Identify which cell holds the provided text, then report its [x, y] central coordinate. 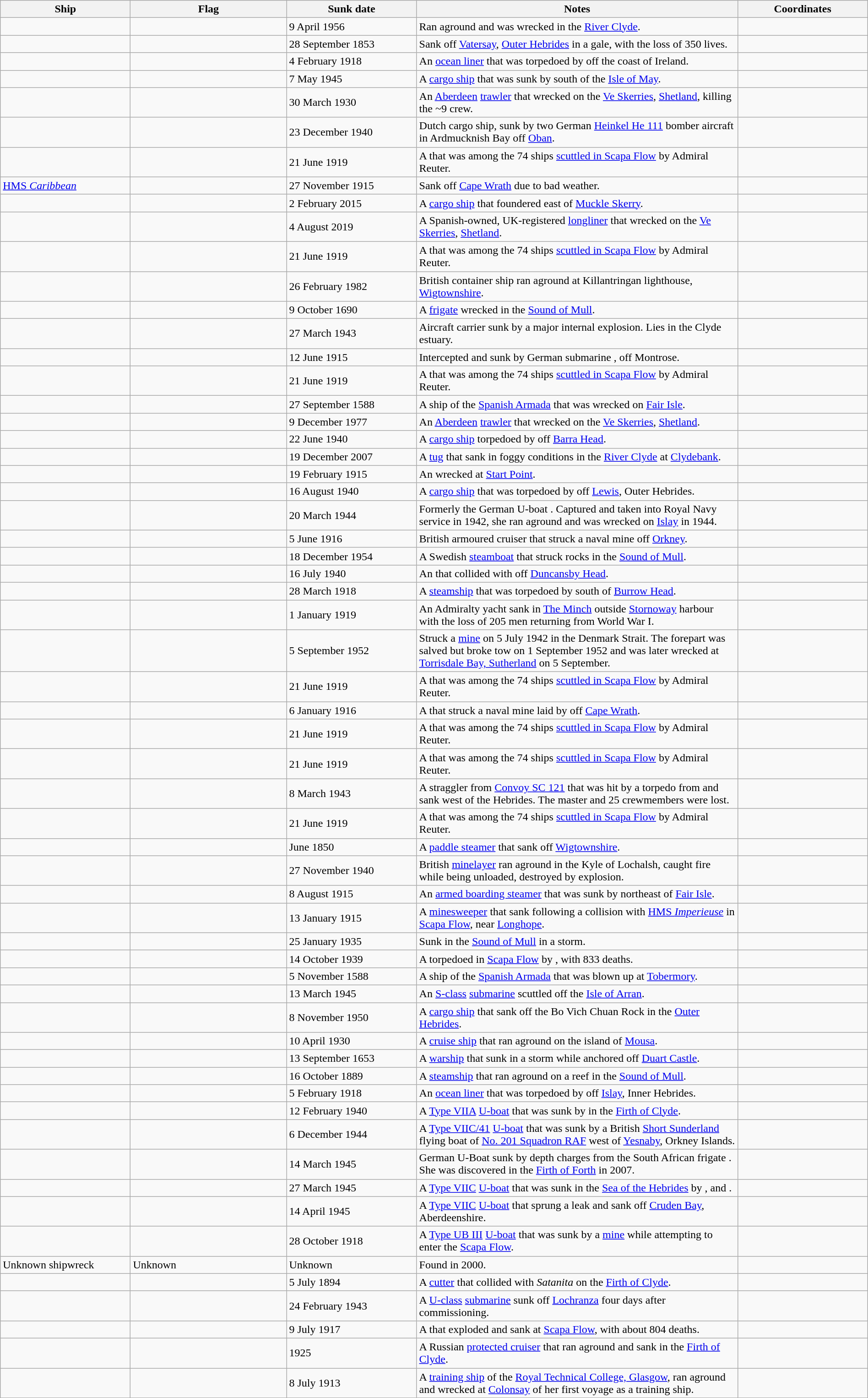
22 June 1940 [352, 439]
A frigate wrecked in the Sound of Mull. [577, 310]
5 November 1588 [352, 976]
An armed boarding steamer that was sunk by northeast of Fair Isle. [577, 894]
9 December 1977 [352, 422]
16 October 1889 [352, 1076]
A minesweeper that sank following a collision with HMS Imperieuse in Scapa Flow, near Longhope. [577, 918]
Sank off Cape Wrath due to bad weather. [577, 186]
A ship of the Spanish Armada that was blown up at Tobermory. [577, 976]
5 February 1918 [352, 1093]
Sank off Vatersay, Outer Hebrides in a gale, with the loss of 350 lives. [577, 44]
A torpedoed in Scapa Flow by , with 833 deaths. [577, 959]
A Spanish-owned, UK-registered longliner that wrecked on the Ve Skerries, Shetland. [577, 226]
9 April 1956 [352, 27]
18 December 1954 [352, 556]
27 November 1940 [352, 870]
24 February 1943 [352, 1305]
Intercepted and sunk by German submarine , off Montrose. [577, 357]
26 February 1982 [352, 286]
British armoured cruiser that struck a naval mine off Orkney. [577, 539]
A warship that sunk in a storm while anchored off Duart Castle. [577, 1059]
27 March 1943 [352, 333]
8 November 1950 [352, 1017]
19 February 1915 [352, 474]
An Admiralty yacht sank in The Minch outside Stornoway harbour with the loss of 205 men returning from World War I. [577, 615]
5 July 1894 [352, 1282]
A steamship that ran aground on a reef in the Sound of Mull. [577, 1076]
Sunk in the Sound of Mull in a storm. [577, 941]
A tug that sank in foggy conditions in the River Clyde at Clydebank. [577, 457]
13 March 1945 [352, 994]
14 April 1945 [352, 1211]
9 July 1917 [352, 1329]
28 March 1918 [352, 591]
6 December 1944 [352, 1134]
12 February 1940 [352, 1111]
23 December 1940 [352, 132]
Sunk date [352, 9]
An S-class submarine scuttled off the Isle of Arran. [577, 994]
A that struck a naval mine laid by off Cape Wrath. [577, 710]
A Type VIIC U-boat that was sunk in the Sea of the Hebrides by , and . [577, 1188]
4 August 2019 [352, 226]
An ocean liner that was torpedoed by off the coast of Ireland. [577, 61]
An Aberdeen trawler that wrecked on the Ve Skerries, Shetland, killing the ~9 crew. [577, 103]
12 June 1915 [352, 357]
7 May 1945 [352, 79]
A Type UB III U-boat that was sunk by a mine while attempting to enter the Scapa Flow. [577, 1241]
28 September 1853 [352, 44]
19 December 2007 [352, 457]
A that exploded and sank at Scapa Flow, with about 804 deaths. [577, 1329]
8 August 1915 [352, 894]
A steamship that was torpedoed by south of Burrow Head. [577, 591]
20 March 1944 [352, 515]
Found in 2000. [577, 1265]
27 November 1915 [352, 186]
8 March 1943 [352, 793]
8 July 1913 [352, 1382]
Notes [577, 9]
A Type VIIC/41 U-boat that was sunk by a British Short Sunderland flying boat of No. 201 Squadron RAF west of Yesnaby, Orkney Islands. [577, 1134]
British minelayer ran aground in the Kyle of Lochalsh, caught fire while being unloaded, destroyed by explosion. [577, 870]
A U-class submarine sunk off Lochranza four days after commissioning. [577, 1305]
An ocean liner that was torpedoed by off Islay, Inner Hebrides. [577, 1093]
Dutch cargo ship, sunk by two German Heinkel He 111 bomber aircraft in Ardmucknish Bay off Oban. [577, 132]
Aircraft carrier sunk by a major internal explosion. Lies in the Clyde estuary. [577, 333]
A cruise ship that ran aground on the island of Mousa. [577, 1041]
A paddle steamer that sank off Wigtownshire. [577, 847]
June 1850 [352, 847]
Formerly the German U-boat . Captured and taken into Royal Navy service in 1942, she ran aground and was wrecked on Islay in 1944. [577, 515]
13 September 1653 [352, 1059]
16 August 1940 [352, 491]
A ship of the Spanish Armada that was wrecked on Fair Isle. [577, 404]
27 September 1588 [352, 404]
5 September 1952 [352, 651]
A cargo ship that sank off the Bo Vich Chuan Rock in the Outer Hebrides. [577, 1017]
5 June 1916 [352, 539]
HMS Caribbean [65, 186]
30 March 1930 [352, 103]
1925 [352, 1353]
A Russian protected cruiser that ran aground and sank in the Firth of Clyde. [577, 1353]
German U-Boat sunk by depth charges from the South African frigate . She was discovered in the Firth of Forth in 2007. [577, 1164]
A training ship of the Royal Technical College, Glasgow, ran aground and wrecked at Colonsay of her first voyage as a training ship. [577, 1382]
An wrecked at Start Point. [577, 474]
A Swedish steamboat that struck rocks in the Sound of Mull. [577, 556]
An Aberdeen trawler that wrecked on the Ve Skerries, Shetland. [577, 422]
10 April 1930 [352, 1041]
Ship [65, 9]
25 January 1935 [352, 941]
16 July 1940 [352, 573]
A Type VIIA U-boat that was sunk by in the Firth of Clyde. [577, 1111]
28 October 1918 [352, 1241]
13 January 1915 [352, 918]
Flag [209, 9]
A cargo ship that was torpedoed by off Lewis, Outer Hebrides. [577, 491]
A straggler from Convoy SC 121 that was hit by a torpedo from and sank west of the Hebrides. The master and 25 crewmembers were lost. [577, 793]
British container ship ran aground at Killantringan lighthouse, Wigtownshire. [577, 286]
1 January 1919 [352, 615]
A cutter that collided with Satanita on the Firth of Clyde. [577, 1282]
14 October 1939 [352, 959]
27 March 1945 [352, 1188]
An that collided with off Duncansby Head. [577, 573]
A cargo ship that foundered east of Muckle Skerry. [577, 203]
9 October 1690 [352, 310]
Unknown shipwreck [65, 1265]
Ran aground and was wrecked in the River Clyde. [577, 27]
A cargo ship that was sunk by south of the Isle of May. [577, 79]
4 February 1918 [352, 61]
6 January 1916 [352, 710]
Coordinates [803, 9]
14 March 1945 [352, 1164]
A cargo ship torpedoed by off Barra Head. [577, 439]
2 February 2015 [352, 203]
A Type VIIC U-boat that sprung a leak and sank off Cruden Bay, Aberdeenshire. [577, 1211]
